Extract the [x, y] coordinate from the center of the cell holding the provided text.  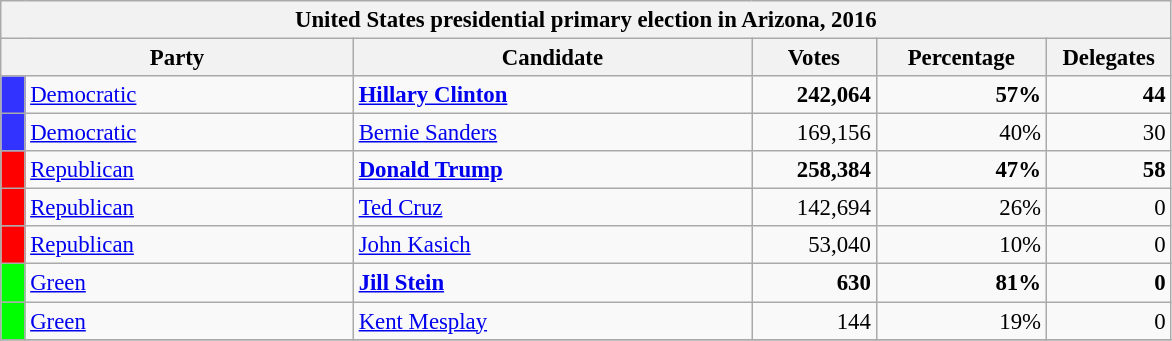
47% [961, 170]
Ted Cruz [552, 208]
26% [961, 208]
30 [1108, 133]
81% [961, 283]
57% [961, 95]
United States presidential primary election in Arizona, 2016 [586, 20]
Donald Trump [552, 170]
630 [814, 283]
Percentage [961, 58]
19% [961, 321]
Kent Mesplay [552, 321]
Delegates [1108, 58]
Votes [814, 58]
Bernie Sanders [552, 133]
Hillary Clinton [552, 95]
258,384 [814, 170]
144 [814, 321]
142,694 [814, 208]
Jill Stein [552, 283]
John Kasich [552, 245]
Candidate [552, 58]
169,156 [814, 133]
58 [1108, 170]
Party [178, 58]
44 [1108, 95]
10% [961, 245]
53,040 [814, 245]
40% [961, 133]
242,064 [814, 95]
